Find where the given text appears and provide that cell's center as (X, Y) coordinate. 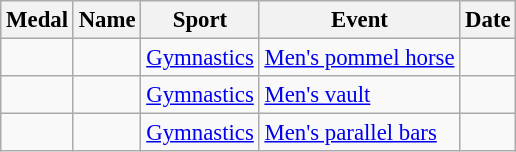
Sport (200, 20)
Date (488, 20)
Men's parallel bars (360, 133)
Men's vault (360, 95)
Medal (38, 20)
Event (360, 20)
Name (107, 20)
Men's pommel horse (360, 58)
